Return [x, y] of the center of cell containing provided text 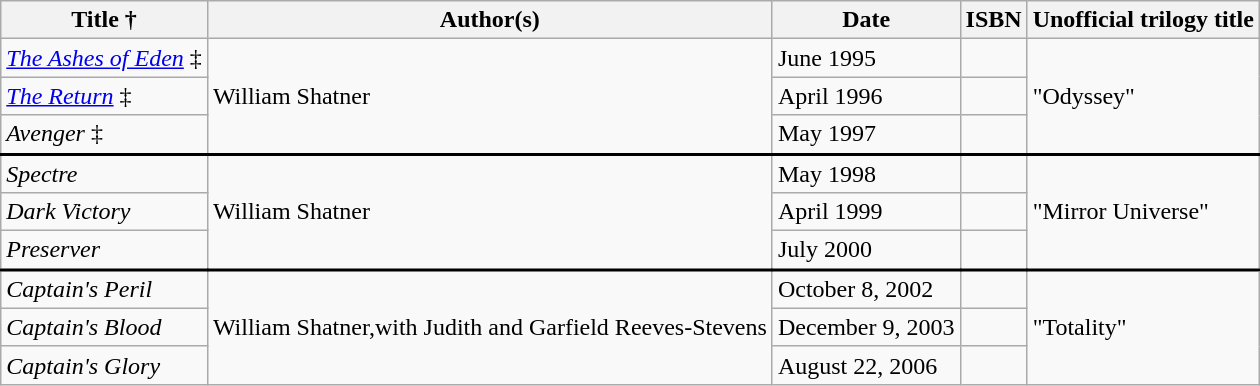
Spectre [104, 174]
April 1996 [866, 96]
October 8, 2002 [866, 288]
Dark Victory [104, 212]
Captain's Glory [104, 365]
December 9, 2003 [866, 327]
The Ashes of Eden ‡ [104, 58]
William Shatner,with Judith and Garfield Reeves-Stevens [490, 326]
Avenger ‡ [104, 134]
"Odyssey" [1143, 96]
July 2000 [866, 250]
May 1997 [866, 134]
"Totality" [1143, 326]
Author(s) [490, 20]
Captain's Blood [104, 327]
ISBN [994, 20]
The Return ‡ [104, 96]
Preserver [104, 250]
"Mirror Universe" [1143, 212]
Date [866, 20]
May 1998 [866, 174]
June 1995 [866, 58]
Unofficial trilogy title [1143, 20]
Captain's Peril [104, 288]
April 1999 [866, 212]
Title † [104, 20]
August 22, 2006 [866, 365]
